Scan for the cell matching the given text and deliver its (x, y) coordinate at center. 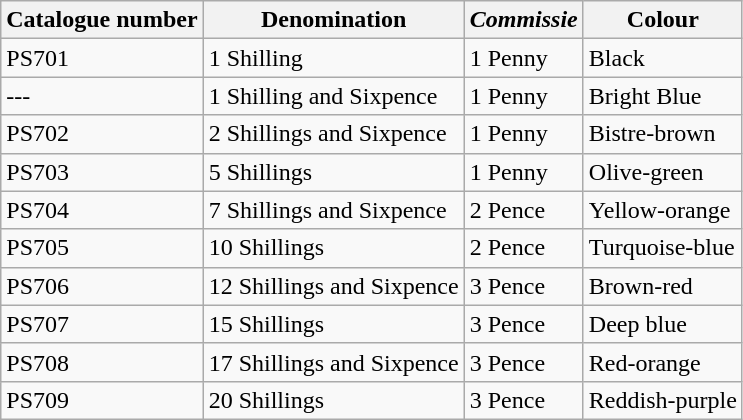
15 Shillings (334, 324)
PS702 (102, 134)
20 Shillings (334, 400)
Red-orange (662, 362)
Yellow-orange (662, 210)
PS701 (102, 58)
Denomination (334, 20)
Bright Blue (662, 96)
PS709 (102, 400)
1 Shilling and Sixpence (334, 96)
2 Shillings and Sixpence (334, 134)
Brown-red (662, 286)
17 Shillings and Sixpence (334, 362)
PS706 (102, 286)
Reddish-purple (662, 400)
PS704 (102, 210)
1 Shilling (334, 58)
PS707 (102, 324)
12 Shillings and Sixpence (334, 286)
Olive-green (662, 172)
Commissie (524, 20)
7 Shillings and Sixpence (334, 210)
10 Shillings (334, 248)
Colour (662, 20)
PS703 (102, 172)
PS705 (102, 248)
--- (102, 96)
PS708 (102, 362)
5 Shillings (334, 172)
Bistre-brown (662, 134)
Deep blue (662, 324)
Turquoise-blue (662, 248)
Black (662, 58)
Catalogue number (102, 20)
